Find where the given text appears and provide that cell's center as (X, Y) coordinate. 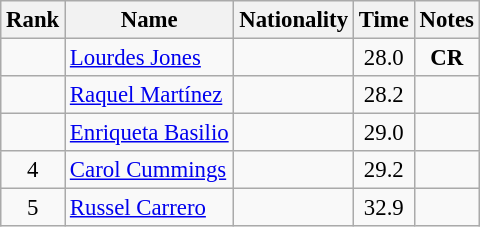
Nationality (294, 20)
Rank (33, 20)
Raquel Martínez (150, 95)
Time (384, 20)
CR (446, 58)
Name (150, 20)
Carol Cummings (150, 170)
Notes (446, 20)
Enriqueta Basilio (150, 133)
Russel Carrero (150, 208)
29.0 (384, 133)
28.2 (384, 95)
5 (33, 208)
Lourdes Jones (150, 58)
29.2 (384, 170)
32.9 (384, 208)
4 (33, 170)
28.0 (384, 58)
